Return (X, Y) of the center of cell containing provided text 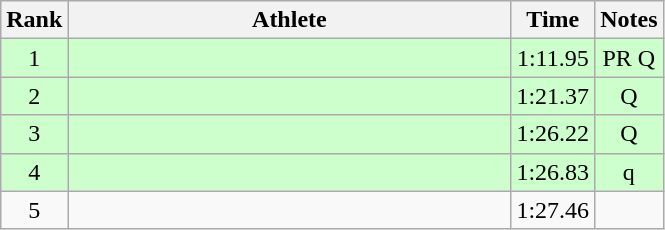
1:21.37 (553, 96)
Notes (629, 20)
1:11.95 (553, 58)
Time (553, 20)
Rank (34, 20)
1:26.22 (553, 134)
1 (34, 58)
1:27.46 (553, 210)
2 (34, 96)
q (629, 172)
4 (34, 172)
5 (34, 210)
Athlete (290, 20)
1:26.83 (553, 172)
3 (34, 134)
PR Q (629, 58)
